Capture the cell that displays the provided text and extract its (x, y) central coordinate. 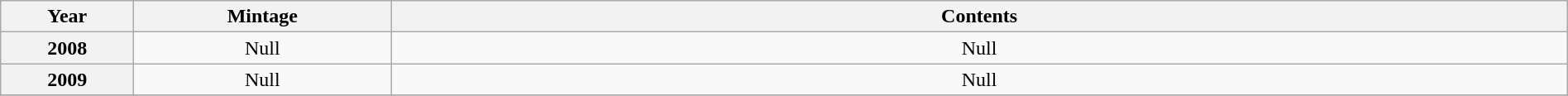
Contents (979, 17)
Year (68, 17)
2009 (68, 79)
2008 (68, 48)
Mintage (263, 17)
